Return [X, Y] of the center of cell containing provided text 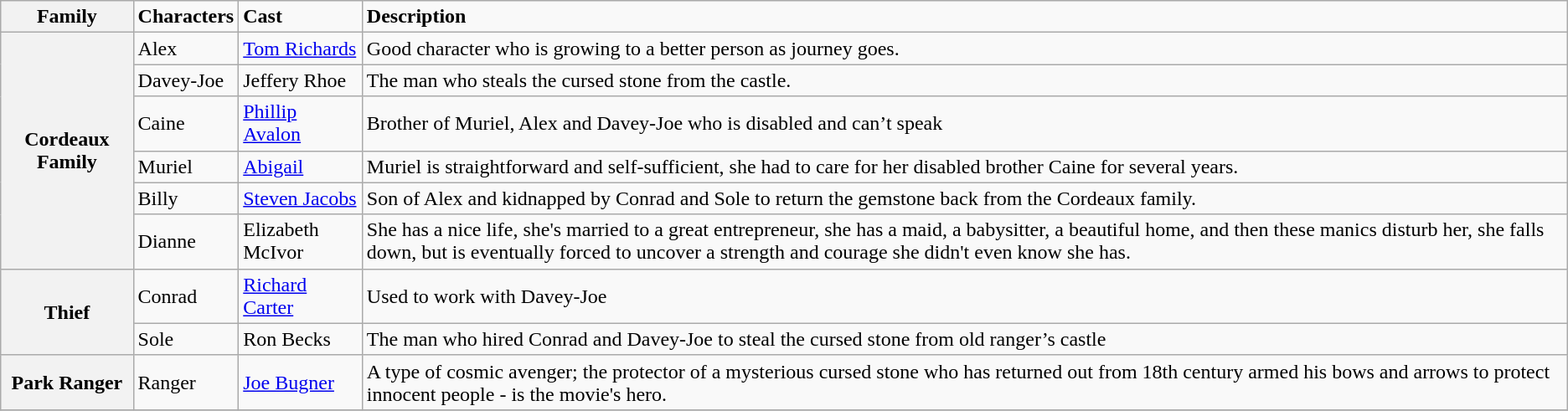
Muriel [186, 167]
Park Ranger [67, 382]
Characters [186, 17]
Description [965, 17]
The man who steals the cursed stone from the castle. [965, 80]
Jeffery Rhoe [301, 80]
Steven Jacobs [301, 198]
Thief [67, 311]
Ron Becks [301, 339]
Alex [186, 49]
Tom Richards [301, 49]
Brother of Muriel, Alex and Davey-Joe who is disabled and can’t speak [965, 124]
Phillip Avalon [301, 124]
Davey-Joe [186, 80]
Dianne [186, 241]
Son of Alex and kidnapped by Conrad and Sole to return the gemstone back from the Cordeaux family. [965, 198]
Family [67, 17]
Sole [186, 339]
Elizabeth McIvor [301, 241]
Muriel is straightforward and self-sufficient, she had to care for her disabled brother Caine for several years. [965, 167]
Good character who is growing to a better person as journey goes. [965, 49]
Billy [186, 198]
The man who hired Conrad and Davey-Joe to steal the cursed stone from old ranger’s castle [965, 339]
Conrad [186, 296]
Joe Bugner [301, 382]
Cordeaux Family [67, 151]
Cast [301, 17]
Ranger [186, 382]
Caine [186, 124]
Used to work with Davey-Joe [965, 296]
Abigail [301, 167]
Richard Carter [301, 296]
